Extract the (X, Y) coordinate from the center of the cell holding the provided text.  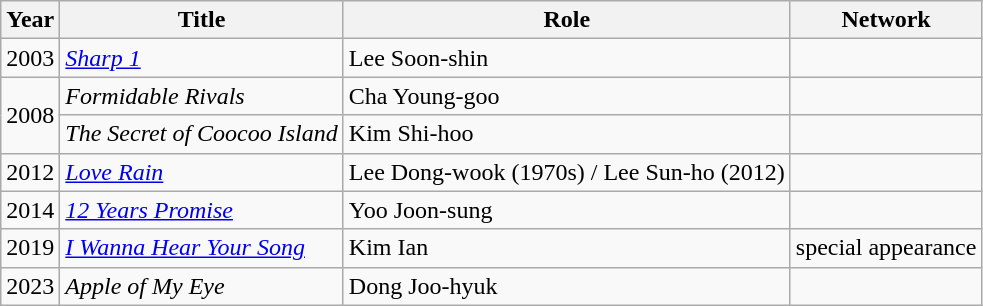
Cha Young-goo (566, 96)
2008 (30, 115)
I Wanna Hear Your Song (202, 248)
Formidable Rivals (202, 96)
Lee Dong-wook (1970s) / Lee Sun-ho (2012) (566, 172)
Sharp 1 (202, 58)
2019 (30, 248)
Year (30, 20)
2012 (30, 172)
Love Rain (202, 172)
2014 (30, 210)
Title (202, 20)
Kim Shi-hoo (566, 134)
Apple of My Eye (202, 286)
Kim Ian (566, 248)
Network (886, 20)
special appearance (886, 248)
2003 (30, 58)
Lee Soon-shin (566, 58)
Dong Joo-hyuk (566, 286)
Yoo Joon-sung (566, 210)
The Secret of Coocoo Island (202, 134)
Role (566, 20)
12 Years Promise (202, 210)
2023 (30, 286)
